Pinpoint the cell where the given text exists, returning its (x, y) midpoint coordinate. 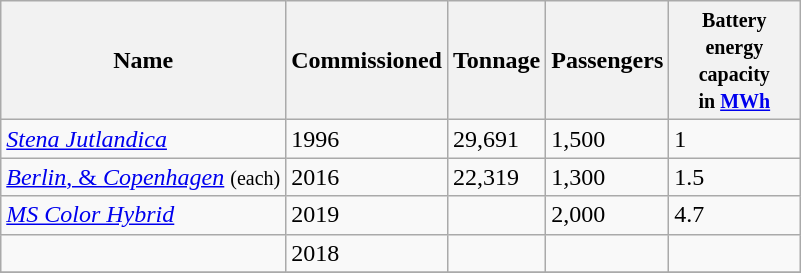
1,300 (608, 177)
Batteryenergycapacityin MWh (734, 60)
29,691 (496, 139)
1,500 (608, 139)
Commissioned (367, 60)
Tonnage (496, 60)
1.5 (734, 177)
Berlin, & Copenhagen (each) (144, 177)
MS Color Hybrid (144, 215)
Name (144, 60)
1996 (367, 139)
2018 (367, 253)
2016 (367, 177)
1 (734, 139)
Passengers (608, 60)
2019 (367, 215)
22,319 (496, 177)
2,000 (608, 215)
4.7 (734, 215)
Stena Jutlandica (144, 139)
